Find where the given text appears and provide that cell's center as [x, y] coordinate. 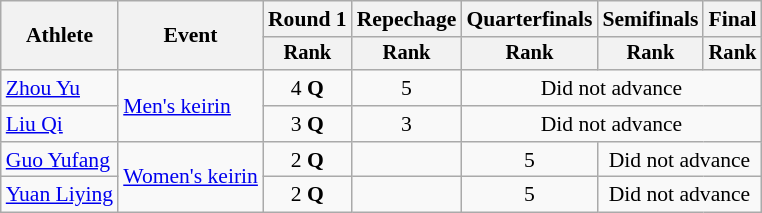
Zhou Yu [60, 88]
Liu Qi [60, 124]
3 Q [308, 124]
Yuan Liying [60, 195]
Men's keirin [190, 106]
4 Q [308, 88]
Final [732, 19]
Round 1 [308, 19]
Repechage [407, 19]
3 [407, 124]
Women's keirin [190, 178]
Event [190, 36]
Quarterfinals [529, 19]
Guo Yufang [60, 160]
Semifinals [650, 19]
Athlete [60, 36]
